Capture the cell that displays the provided text and extract its (X, Y) central coordinate. 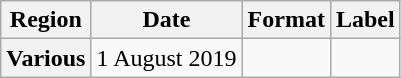
Region (46, 20)
1 August 2019 (166, 58)
Format (286, 20)
Various (46, 58)
Label (365, 20)
Date (166, 20)
